Extract the [X, Y] coordinate from the center of the cell holding the provided text.  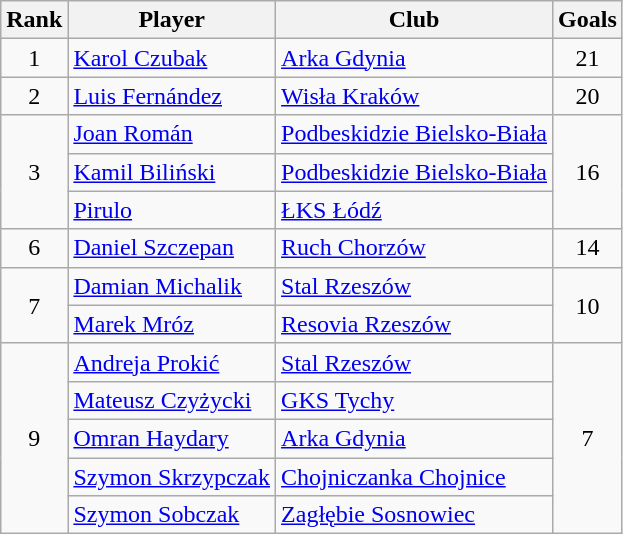
1 [34, 58]
Luis Fernández [172, 96]
Resovia Rzeszów [414, 324]
2 [34, 96]
Rank [34, 20]
Karol Czubak [172, 58]
Kamil Biliński [172, 172]
Damian Michalik [172, 286]
16 [588, 172]
3 [34, 172]
Andreja Prokić [172, 362]
21 [588, 58]
Ruch Chorzów [414, 248]
Szymon Sobczak [172, 515]
Marek Mróz [172, 324]
Omran Haydary [172, 438]
Szymon Skrzypczak [172, 477]
9 [34, 438]
Daniel Szczepan [172, 248]
Pirulo [172, 210]
20 [588, 96]
Joan Román [172, 134]
ŁKS Łódź [414, 210]
10 [588, 305]
Player [172, 20]
Goals [588, 20]
Chojniczanka Chojnice [414, 477]
Zagłębie Sosnowiec [414, 515]
14 [588, 248]
GKS Tychy [414, 400]
6 [34, 248]
Wisła Kraków [414, 96]
Club [414, 20]
Mateusz Czyżycki [172, 400]
